Provide the [X, Y] coordinate of the cell's center where the given text is located.  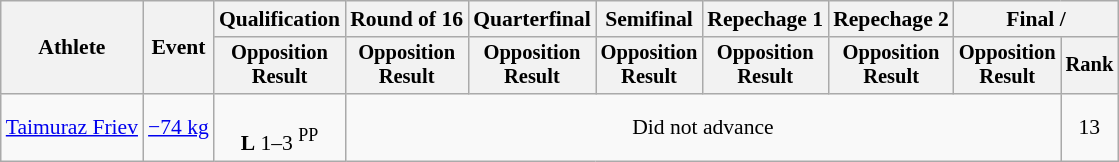
Round of 16 [406, 19]
Taimuraz Friev [72, 128]
Repechage 1 [765, 19]
Event [178, 48]
Qualification [280, 19]
Did not advance [702, 128]
L 1–3 PP [280, 128]
−74 kg [178, 128]
Athlete [72, 48]
13 [1090, 128]
Final / [1036, 19]
Semifinal [650, 19]
Quarterfinal [532, 19]
Repechage 2 [891, 19]
Rank [1090, 66]
